Pinpoint the cell where the given text exists, returning its (x, y) midpoint coordinate. 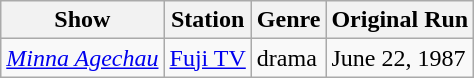
drama (288, 58)
Minna Agechau (82, 58)
Original Run (400, 20)
Station (208, 20)
Genre (288, 20)
June 22, 1987 (400, 58)
Show (82, 20)
Fuji TV (208, 58)
